Provide the (x, y) coordinate of the cell's center where the given text is located.  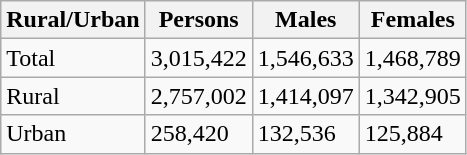
Persons (198, 20)
1,546,633 (306, 58)
Rural (73, 96)
Males (306, 20)
2,757,002 (198, 96)
132,536 (306, 134)
Rural/Urban (73, 20)
1,342,905 (412, 96)
3,015,422 (198, 58)
258,420 (198, 134)
1,468,789 (412, 58)
Females (412, 20)
Urban (73, 134)
125,884 (412, 134)
Total (73, 58)
1,414,097 (306, 96)
